Determine the (x, y) coordinate at the center of the cell enclosing the given text.  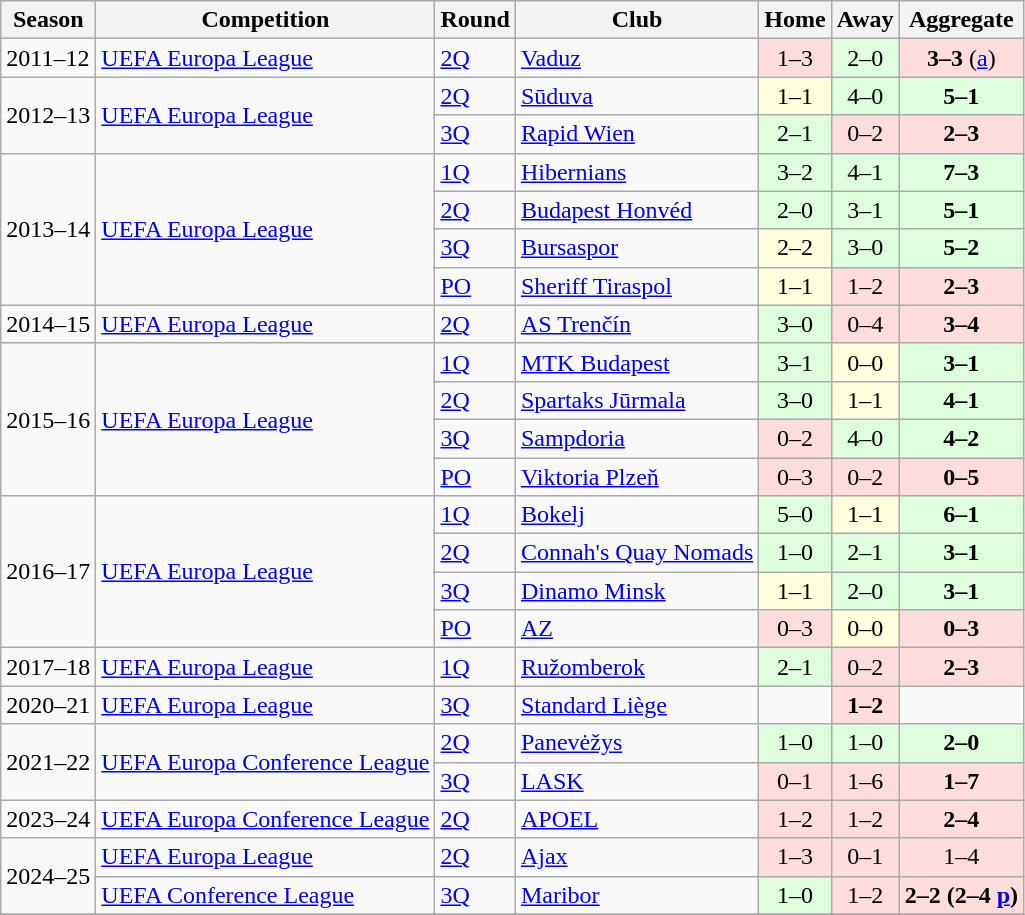
Dinamo Minsk (636, 591)
7–3 (961, 172)
2012–13 (48, 115)
0–5 (961, 477)
2016–17 (48, 572)
2021–22 (48, 762)
2020–21 (48, 705)
2011–12 (48, 58)
2014–15 (48, 324)
Sheriff Tiraspol (636, 286)
2024–25 (48, 876)
2–4 (961, 819)
Season (48, 20)
3–2 (795, 172)
Bokelj (636, 515)
Vaduz (636, 58)
1–4 (961, 857)
2–2 (795, 248)
Hibernians (636, 172)
Connah's Quay Nomads (636, 553)
Viktoria Plzeň (636, 477)
APOEL (636, 819)
Round (475, 20)
6–1 (961, 515)
3–3 (a) (961, 58)
Home (795, 20)
UEFA Conference League (266, 895)
Budapest Honvéd (636, 210)
4–2 (961, 438)
Standard Liège (636, 705)
MTK Budapest (636, 362)
Ružomberok (636, 667)
Away (865, 20)
Competition (266, 20)
5–2 (961, 248)
2023–24 (48, 819)
Ajax (636, 857)
0–4 (865, 324)
Sampdoria (636, 438)
1–6 (865, 781)
2015–16 (48, 419)
3–4 (961, 324)
AZ (636, 629)
Aggregate (961, 20)
Sūduva (636, 96)
2–2 (2–4 p) (961, 895)
Spartaks Jūrmala (636, 400)
5–0 (795, 515)
2013–14 (48, 229)
Bursaspor (636, 248)
1–7 (961, 781)
Panevėžys (636, 743)
Rapid Wien (636, 134)
AS Trenčín (636, 324)
LASK (636, 781)
Club (636, 20)
Maribor (636, 895)
2017–18 (48, 667)
